Determine the [X, Y] coordinate at the center of the cell enclosing the given text.  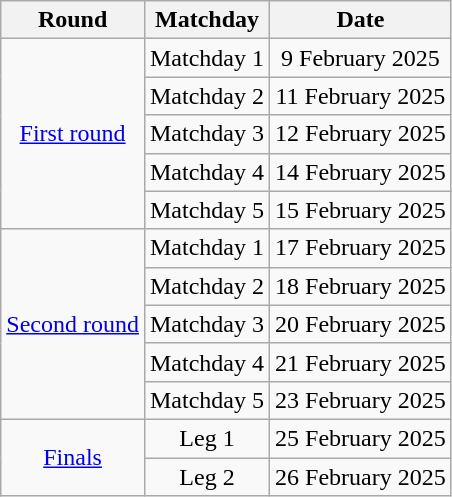
11 February 2025 [361, 96]
25 February 2025 [361, 438]
9 February 2025 [361, 58]
Date [361, 20]
17 February 2025 [361, 248]
12 February 2025 [361, 134]
Leg 2 [206, 477]
Round [73, 20]
Leg 1 [206, 438]
Matchday [206, 20]
18 February 2025 [361, 286]
First round [73, 134]
15 February 2025 [361, 210]
23 February 2025 [361, 400]
20 February 2025 [361, 324]
14 February 2025 [361, 172]
21 February 2025 [361, 362]
Second round [73, 324]
Finals [73, 457]
26 February 2025 [361, 477]
